Determine the [x, y] coordinate at the center of the cell enclosing the given text.  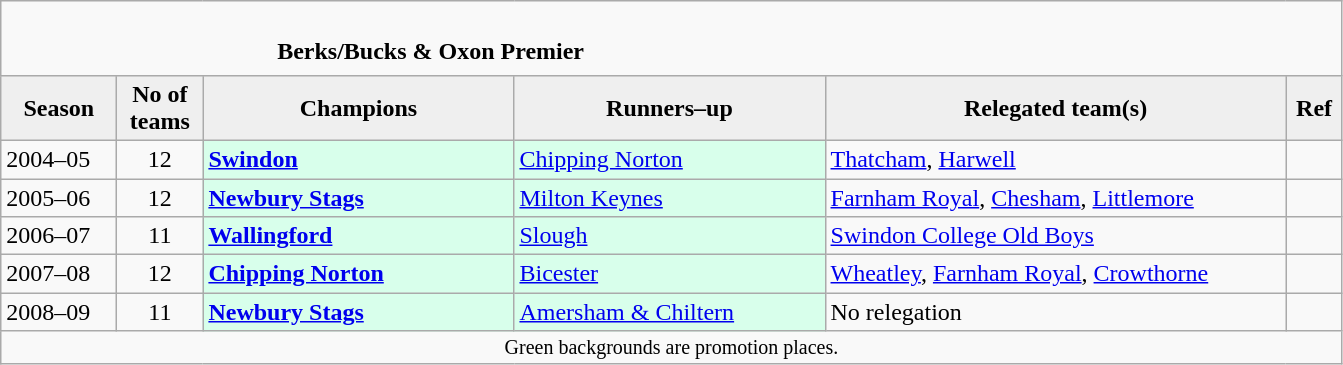
Swindon College Old Boys [1056, 236]
Runners–up [670, 108]
2004–05 [59, 159]
2007–08 [59, 274]
Wallingford [358, 236]
Farnham Royal, Chesham, Littlemore [1056, 197]
2006–07 [59, 236]
No relegation [1056, 312]
Season [59, 108]
Thatcham, Harwell [1056, 159]
Green backgrounds are promotion places. [672, 348]
2008–09 [59, 312]
Wheatley, Farnham Royal, Crowthorne [1056, 274]
2005–06 [59, 197]
Slough [670, 236]
Swindon [358, 159]
Ref [1314, 108]
Relegated team(s) [1056, 108]
Bicester [670, 274]
Milton Keynes [670, 197]
Amersham & Chiltern [670, 312]
Champions [358, 108]
No of teams [160, 108]
